Return the [x, y] coordinate for the center point of the cell that contains the specified text.  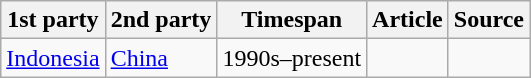
1st party [53, 20]
China [161, 58]
Timespan [292, 20]
Source [488, 20]
1990s–present [292, 58]
2nd party [161, 20]
Article [408, 20]
Indonesia [53, 58]
